Output the (X, Y) coordinate of the center of the cell containing the given text.  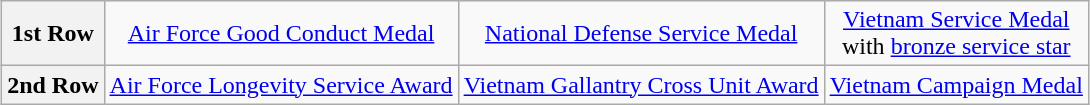
Vietnam Campaign Medal (956, 85)
2nd Row (53, 85)
Air Force Good Conduct Medal (281, 34)
1st Row (53, 34)
National Defense Service Medal (641, 34)
Air Force Longevity Service Award (281, 85)
Vietnam Gallantry Cross Unit Award (641, 85)
Vietnam Service Medalwith bronze service star (956, 34)
